Capture the cell that displays the provided text and extract its (x, y) central coordinate. 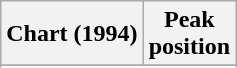
Peakposition (189, 34)
Chart (1994) (72, 34)
